From the cell containing the given text, extract its center point as [x, y] coordinate. 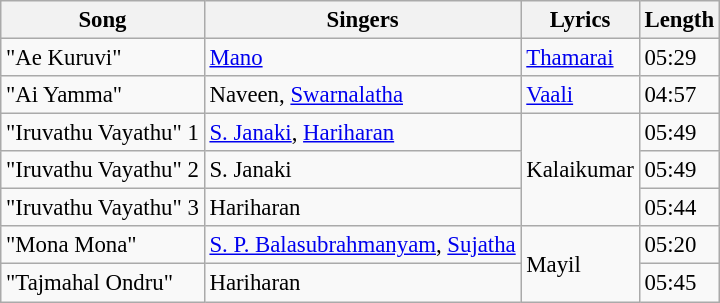
Song [102, 20]
S. P. Balasubrahmanyam, Sujatha [362, 245]
Vaali [580, 95]
"Iruvathu Vayathu" 2 [102, 170]
"Iruvathu Vayathu" 3 [102, 208]
"Iruvathu Vayathu" 1 [102, 133]
05:29 [679, 58]
"Mona Mona" [102, 245]
Mayil [580, 264]
Naveen, Swarnalatha [362, 95]
Mano [362, 58]
"Ae Kuruvi" [102, 58]
Length [679, 20]
05:20 [679, 245]
05:44 [679, 208]
"Tajmahal Ondru" [102, 283]
Thamarai [580, 58]
04:57 [679, 95]
Lyrics [580, 20]
Singers [362, 20]
"Ai Yamma" [102, 95]
05:45 [679, 283]
S. Janaki [362, 170]
Kalaikumar [580, 170]
S. Janaki, Hariharan [362, 133]
